For the text-containing cell, return its midpoint in [X, Y] coordinate format. 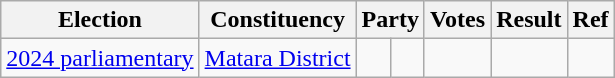
Matara District [278, 58]
Election [100, 20]
Constituency [278, 20]
2024 parliamentary [100, 58]
Votes [457, 20]
Party [390, 20]
Result [529, 20]
Ref [590, 20]
